Locate the cell with the specified text and output its (x, y) center coordinate. 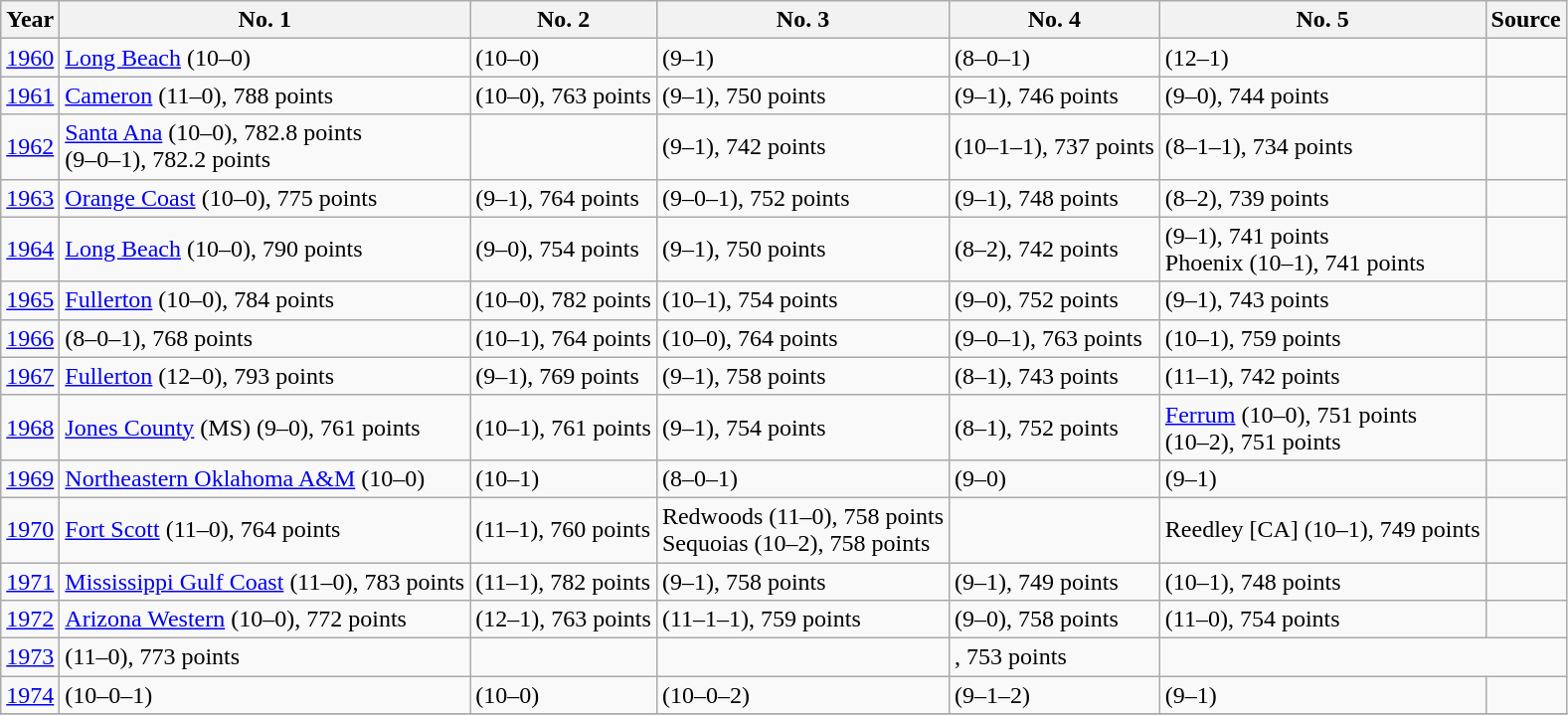
Mississippi Gulf Coast (11–0), 783 points (264, 582)
(9–1), 749 points (1055, 582)
(10–0), 764 points (802, 338)
No. 2 (564, 20)
(10–0–1) (264, 695)
(9–0–1), 763 points (1055, 338)
(9–1–2) (1055, 695)
(10–0), 763 points (564, 95)
1970 (30, 529)
(8–1), 743 points (1055, 376)
(10–1), 754 points (802, 300)
(11–1–1), 759 points (802, 620)
Cameron (11–0), 788 points (264, 95)
1962 (30, 147)
1968 (30, 428)
1973 (30, 657)
(9–1), 748 points (1055, 198)
Fort Scott (11–0), 764 points (264, 529)
(10–1), 759 points (1322, 338)
(9–0) (1055, 478)
(10–0–2) (802, 695)
1961 (30, 95)
No. 1 (264, 20)
No. 3 (802, 20)
Fullerton (12–0), 793 points (264, 376)
Arizona Western (10–0), 772 points (264, 620)
(8–2), 739 points (1322, 198)
Long Beach (10–0), 790 points (264, 249)
(9–1), 742 points (802, 147)
(10–0), 782 points (564, 300)
(9–0), 752 points (1055, 300)
(10–1), 764 points (564, 338)
(8–0–1), 768 points (264, 338)
Santa Ana (10–0), 782.8 points (9–0–1), 782.2 points (264, 147)
Jones County (MS) (9–0), 761 points (264, 428)
(8–1–1), 734 points (1322, 147)
(9–1), 743 points (1322, 300)
(12–1), 763 points (564, 620)
1963 (30, 198)
No. 5 (1322, 20)
(9–1), 754 points (802, 428)
Year (30, 20)
(8–2), 742 points (1055, 249)
Redwoods (11–0), 758 pointsSequoias (10–2), 758 points (802, 529)
Orange Coast (10–0), 775 points (264, 198)
Reedley [CA] (10–1), 749 points (1322, 529)
(11–0), 754 points (1322, 620)
(9–1), 741 pointsPhoenix (10–1), 741 points (1322, 249)
1967 (30, 376)
1960 (30, 58)
(10–1), 748 points (1322, 582)
1964 (30, 249)
Fullerton (10–0), 784 points (264, 300)
(11–0), 773 points (264, 657)
(11–1), 742 points (1322, 376)
1965 (30, 300)
(11–1), 760 points (564, 529)
(10–1), 761 points (564, 428)
(8–1), 752 points (1055, 428)
Source (1525, 20)
1972 (30, 620)
(9–1), 769 points (564, 376)
(11–1), 782 points (564, 582)
(10–1) (564, 478)
(9–0), 758 points (1055, 620)
(9–0), 754 points (564, 249)
Ferrum (10–0), 751 points (10–2), 751 points (1322, 428)
(9–1), 746 points (1055, 95)
(9–0), 744 points (1322, 95)
Long Beach (10–0) (264, 58)
1966 (30, 338)
(9–0–1), 752 points (802, 198)
1974 (30, 695)
No. 4 (1055, 20)
(10–1–1), 737 points (1055, 147)
, 753 points (1055, 657)
(9–1), 764 points (564, 198)
1969 (30, 478)
(12–1) (1322, 58)
1971 (30, 582)
Northeastern Oklahoma A&M (10–0) (264, 478)
